Output the [x, y] coordinate of the center of the cell containing the given text.  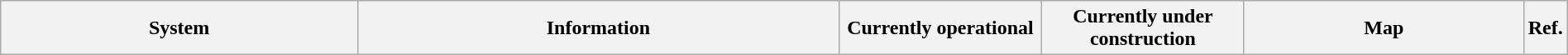
Map [1384, 28]
Currently under construction [1143, 28]
Ref. [1545, 28]
Currently operational [939, 28]
System [179, 28]
Information [598, 28]
